Extract the [x, y] coordinate from the center of the cell holding the provided text.  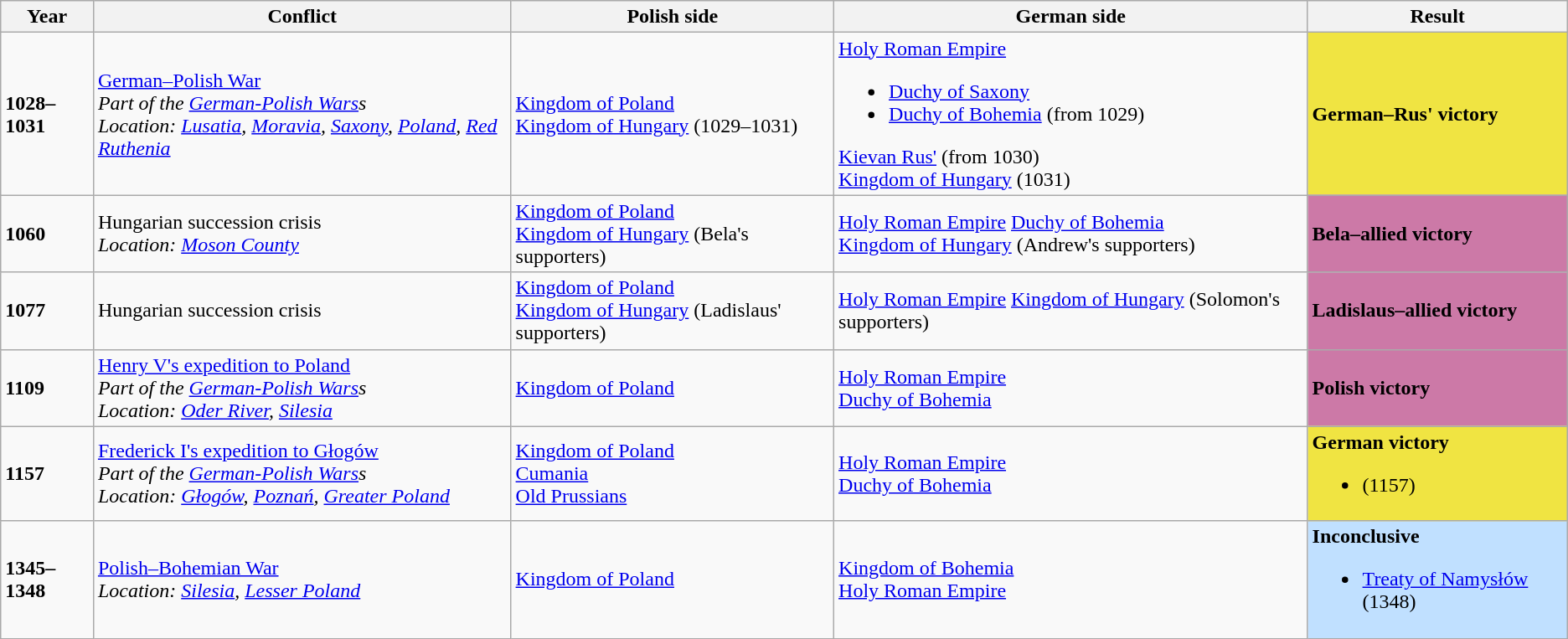
Frederick I's expedition to GłogówPart of the German-Polish WarssLocation: Głogów, Poznań, Greater Poland [302, 474]
Hungarian succession crisis [302, 311]
Kingdom of Poland Kingdom of Hungary (1029–1031) [672, 114]
Kingdom of Poland Kingdom of Hungary (Bela's supporters) [672, 234]
1109 [47, 388]
Hungarian succession crisisLocation: Moson County [302, 234]
1157 [47, 474]
Bela–allied victory [1437, 234]
Year [47, 17]
German victory (1157) [1437, 474]
Polish–Bohemian WarLocation: Silesia, Lesser Poland [302, 580]
Holy Roman Empire Kingdom of Hungary (Solomon's supporters) [1071, 311]
Holy Roman Empire Duchy of Bohemia Kingdom of Hungary (Andrew's supporters) [1071, 234]
InconclusiveTreaty of Namysłów (1348) [1437, 580]
1077 [47, 311]
1028–1031 [47, 114]
1345–1348 [47, 580]
German–Polish WarPart of the German-Polish WarssLocation: Lusatia, Moravia, Saxony, Poland, Red Ruthenia [302, 114]
German–Rus' victory [1437, 114]
Ladislaus–allied victory [1437, 311]
Kingdom of Bohemia Holy Roman Empire [1071, 580]
German side [1071, 17]
Polish side [672, 17]
1060 [47, 234]
Holy Roman Empire Duchy of Saxony Duchy of Bohemia (from 1029)Kievan Rus' (from 1030) Kingdom of Hungary (1031) [1071, 114]
Kingdom of Poland Kingdom of Hungary (Ladislaus' supporters) [672, 311]
Polish victory [1437, 388]
Henry V's expedition to PolandPart of the German-Polish WarssLocation: Oder River, Silesia [302, 388]
Result [1437, 17]
Kingdom of Poland CumaniaOld Prussians [672, 474]
Conflict [302, 17]
